Search for the cell housing the specified text and yield its (x, y) center coordinate. 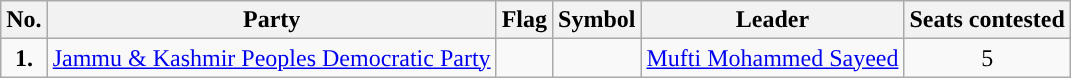
5 (987, 58)
No. (24, 20)
Leader (772, 20)
1. (24, 58)
Seats contested (987, 20)
Jammu & Kashmir Peoples Democratic Party (272, 58)
Flag (524, 20)
Mufti Mohammed Sayeed (772, 58)
Party (272, 20)
Symbol (597, 20)
